Extract the [X, Y] coordinate from the center of the cell holding the provided text.  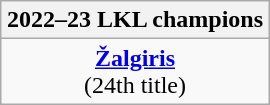
2022–23 LKL champions [134, 20]
Žalgiris(24th title) [134, 72]
